Identify which cell holds the provided text, then report its [x, y] central coordinate. 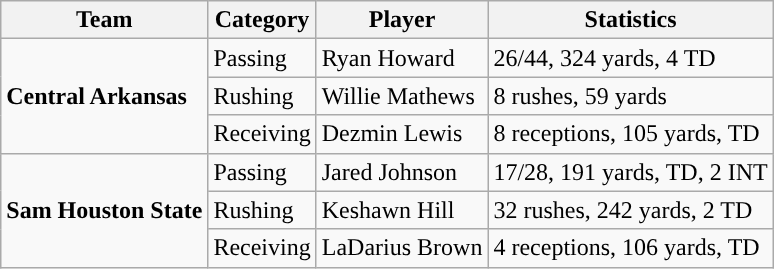
Category [262, 20]
32 rushes, 242 yards, 2 TD [630, 210]
17/28, 191 yards, TD, 2 INT [630, 172]
LaDarius Brown [402, 248]
Player [402, 20]
Ryan Howard [402, 58]
Jared Johnson [402, 172]
Dezmin Lewis [402, 134]
Keshawn Hill [402, 210]
8 receptions, 105 yards, TD [630, 134]
4 receptions, 106 yards, TD [630, 248]
8 rushes, 59 yards [630, 96]
Central Arkansas [104, 96]
Team [104, 20]
Willie Mathews [402, 96]
Sam Houston State [104, 210]
Statistics [630, 20]
26/44, 324 yards, 4 TD [630, 58]
